Determine the (x, y) coordinate at the center of the cell enclosing the given text.  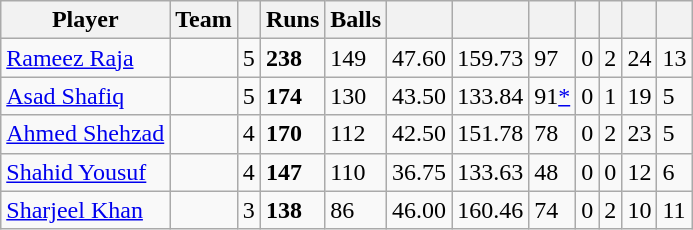
170 (292, 134)
Ahmed Shehzad (86, 134)
12 (640, 172)
Shahid Yousuf (86, 172)
Sharjeel Khan (86, 210)
19 (640, 96)
42.50 (420, 134)
Team (204, 20)
6 (674, 172)
74 (552, 210)
91* (552, 96)
48 (552, 172)
147 (292, 172)
Balls (356, 20)
149 (356, 58)
10 (640, 210)
112 (356, 134)
Player (86, 20)
46.00 (420, 210)
86 (356, 210)
160.46 (490, 210)
174 (292, 96)
130 (356, 96)
11 (674, 210)
23 (640, 134)
43.50 (420, 96)
1 (610, 96)
Runs (292, 20)
97 (552, 58)
238 (292, 58)
133.63 (490, 172)
138 (292, 210)
Rameez Raja (86, 58)
78 (552, 134)
159.73 (490, 58)
13 (674, 58)
133.84 (490, 96)
Asad Shafiq (86, 96)
36.75 (420, 172)
151.78 (490, 134)
47.60 (420, 58)
110 (356, 172)
3 (248, 210)
24 (640, 58)
